Detect which cell encompasses the target text, then output its (x, y) center coordinate. 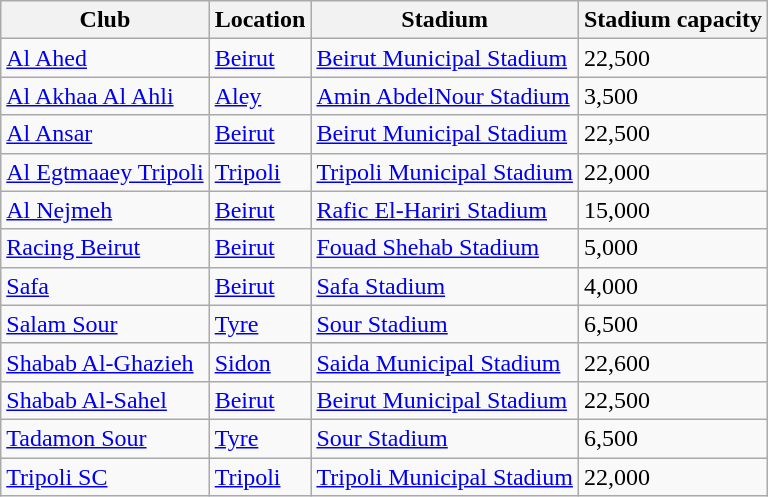
Shabab Al-Ghazieh (105, 362)
Al Ahed (105, 58)
Racing Beirut (105, 248)
Al Egtmaaey Tripoli (105, 172)
Rafic El-Hariri Stadium (445, 210)
Safa Stadium (445, 286)
Al Akhaa Al Ahli (105, 96)
Shabab Al-Sahel (105, 400)
Tadamon Sour (105, 438)
Amin AbdelNour Stadium (445, 96)
Al Ansar (105, 134)
Fouad Shehab Stadium (445, 248)
Aley (260, 96)
Stadium (445, 20)
4,000 (672, 286)
Safa (105, 286)
3,500 (672, 96)
Salam Sour (105, 324)
Sidon (260, 362)
15,000 (672, 210)
Saida Municipal Stadium (445, 362)
5,000 (672, 248)
Stadium capacity (672, 20)
Tripoli SC (105, 477)
Location (260, 20)
Club (105, 20)
Al Nejmeh (105, 210)
22,600 (672, 362)
